Output the (X, Y) coordinate of the center of the cell containing the given text.  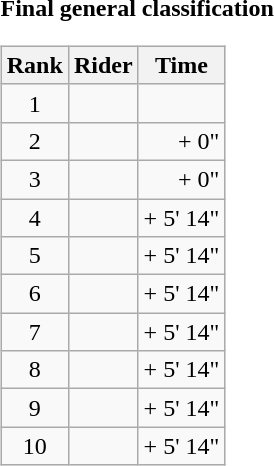
8 (34, 370)
Rank (34, 65)
4 (34, 217)
9 (34, 408)
6 (34, 294)
7 (34, 332)
Time (182, 65)
Rider (103, 65)
3 (34, 179)
10 (34, 446)
5 (34, 256)
1 (34, 103)
2 (34, 141)
